Locate the cell with the specified text and output its (x, y) center coordinate. 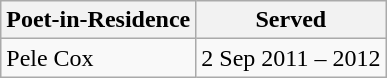
Pele Cox (98, 58)
Served (291, 20)
2 Sep 2011 – 2012 (291, 58)
Poet-in-Residence (98, 20)
